Identify which cell holds the provided text, then report its [X, Y] central coordinate. 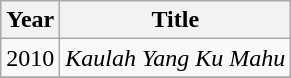
Kaulah Yang Ku Mahu [176, 58]
2010 [30, 58]
Title [176, 20]
Year [30, 20]
